From the cell containing the given text, extract its center point as [X, Y] coordinate. 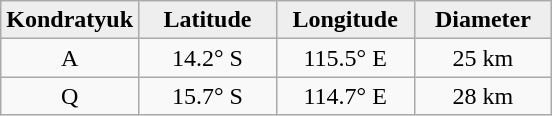
25 km [483, 58]
115.5° E [345, 58]
114.7° E [345, 96]
Diameter [483, 20]
Kondratyuk [70, 20]
A [70, 58]
Q [70, 96]
Latitude [208, 20]
15.7° S [208, 96]
14.2° S [208, 58]
28 km [483, 96]
Longitude [345, 20]
